Extract the [x, y] coordinate from the center of the cell holding the provided text.  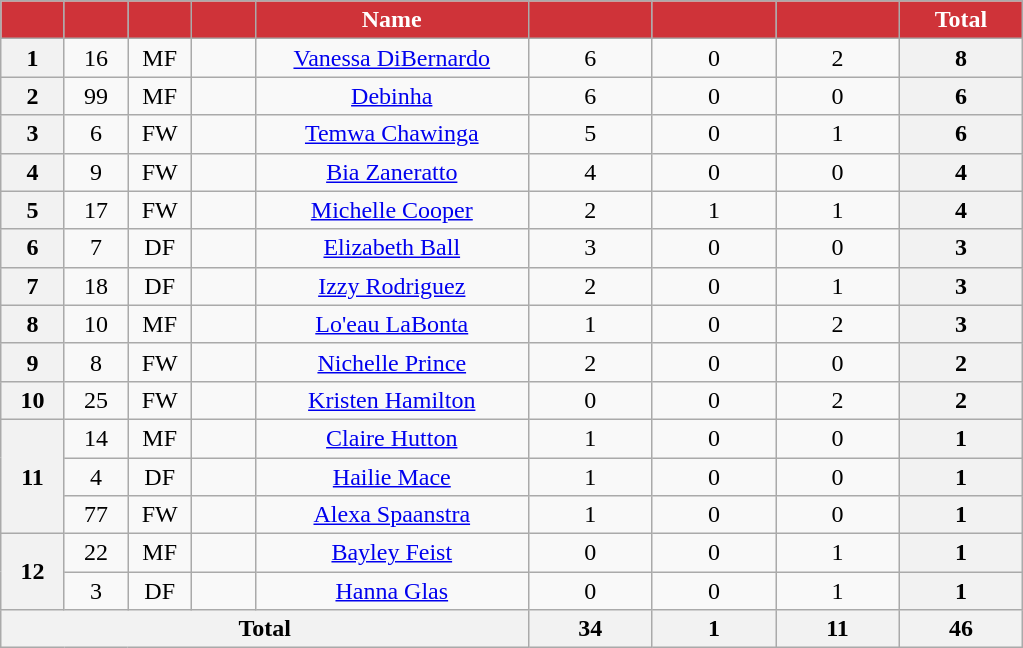
99 [96, 96]
34 [591, 629]
77 [96, 515]
Michelle Cooper [392, 210]
22 [96, 553]
Bia Zaneratto [392, 172]
Claire Hutton [392, 438]
Nichelle Prince [392, 362]
17 [96, 210]
Izzy Rodriguez [392, 286]
14 [96, 438]
Elizabeth Ball [392, 248]
Name [392, 20]
16 [96, 58]
Bayley Feist [392, 553]
Debinha [392, 96]
Hanna Glas [392, 591]
Hailie Mace [392, 477]
12 [33, 572]
46 [961, 629]
Temwa Chawinga [392, 134]
Lo'eau LaBonta [392, 324]
Alexa Spaanstra [392, 515]
Kristen Hamilton [392, 400]
25 [96, 400]
Vanessa DiBernardo [392, 58]
18 [96, 286]
